Capture the cell that displays the provided text and extract its (X, Y) central coordinate. 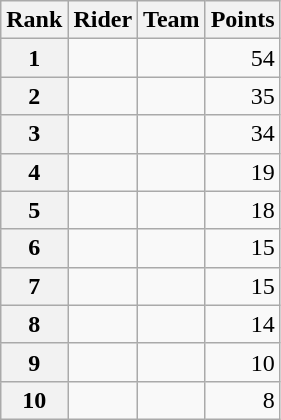
54 (242, 58)
7 (34, 286)
19 (242, 172)
18 (242, 210)
3 (34, 134)
Points (242, 20)
34 (242, 134)
14 (242, 324)
9 (34, 362)
2 (34, 96)
Rider (103, 20)
Team (172, 20)
Rank (34, 20)
6 (34, 248)
35 (242, 96)
1 (34, 58)
4 (34, 172)
5 (34, 210)
